Return the (X, Y) coordinate for the center point of the cell that contains the specified text.  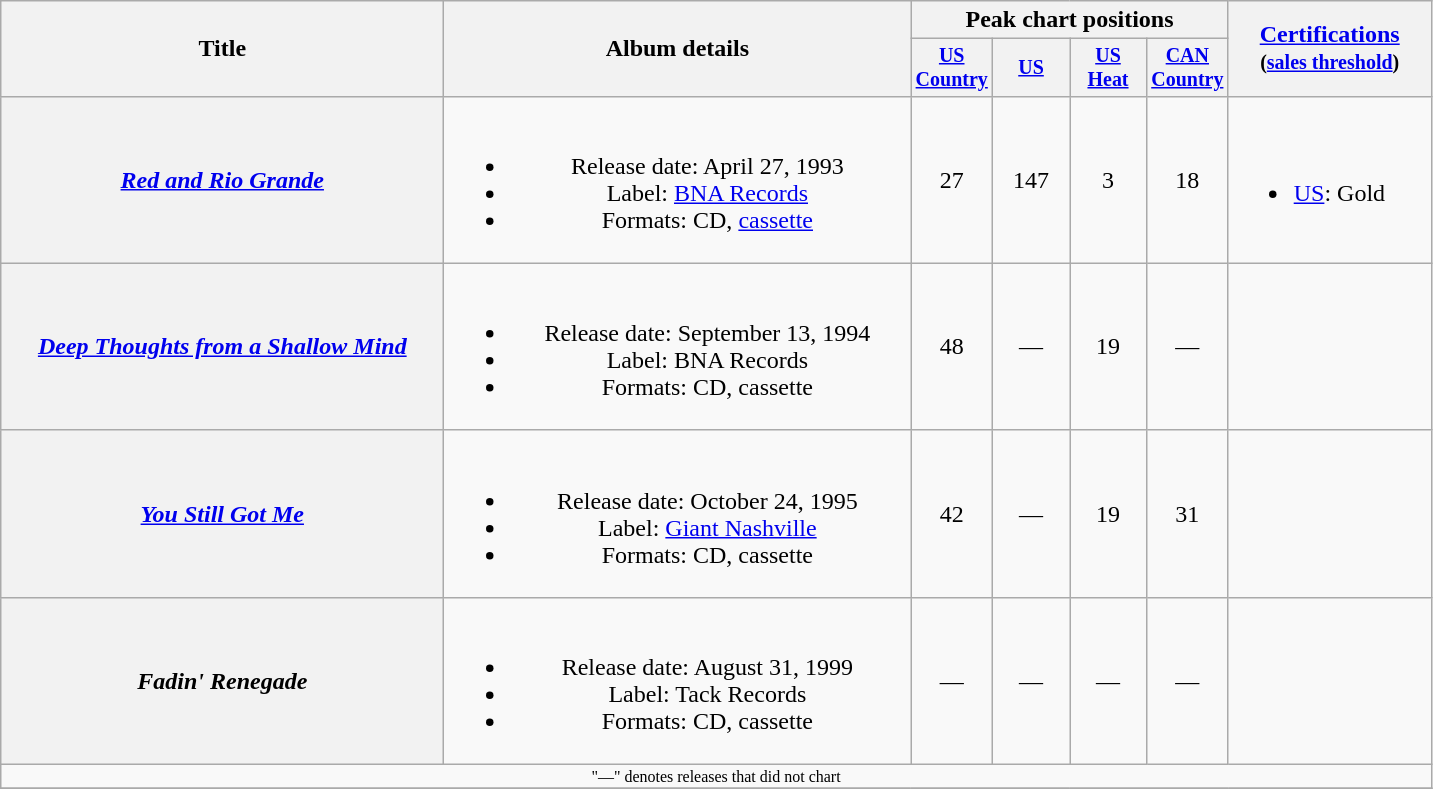
Red and Rio Grande (222, 180)
31 (1187, 514)
Release date: August 31, 1999Label: Tack RecordsFormats: CD, cassette (678, 680)
18 (1187, 180)
Release date: September 13, 1994Label: BNA RecordsFormats: CD, cassette (678, 346)
Peak chart positions (1070, 20)
Release date: April 27, 1993Label: BNA RecordsFormats: CD, cassette (678, 180)
Fadin' Renegade (222, 680)
Title (222, 49)
Album details (678, 49)
"—" denotes releases that did not chart (716, 777)
Certifications(sales threshold) (1330, 49)
3 (1108, 180)
USHeat (1108, 68)
48 (952, 346)
US Country (952, 68)
27 (952, 180)
147 (1032, 180)
US: Gold (1330, 180)
You Still Got Me (222, 514)
Deep Thoughts from a Shallow Mind (222, 346)
42 (952, 514)
CAN Country (1187, 68)
US (1032, 68)
Release date: October 24, 1995Label: Giant NashvilleFormats: CD, cassette (678, 514)
